Detect which cell encompasses the target text, then output its (x, y) center coordinate. 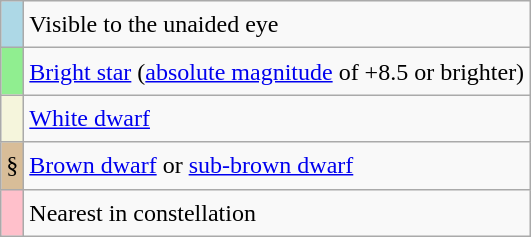
Brown dwarf or sub-brown dwarf (277, 166)
Bright star (absolute magnitude of +8.5 or brighter) (277, 72)
§ (12, 166)
White dwarf (277, 118)
Nearest in constellation (277, 212)
Visible to the unaided eye (277, 24)
